Extract the (x, y) coordinate from the center of the cell holding the provided text.  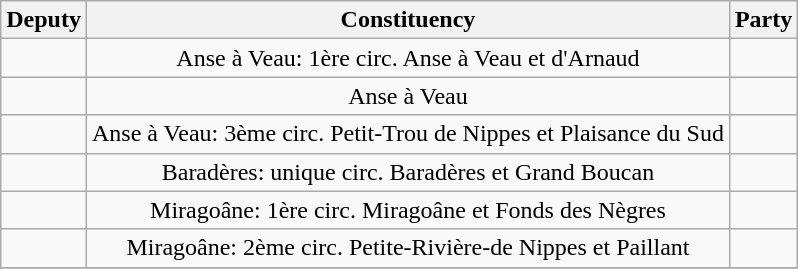
Anse à Veau: 1ère circ. Anse à Veau et d'Arnaud (408, 58)
Constituency (408, 20)
Anse à Veau (408, 96)
Baradères: unique circ. Baradères et Grand Boucan (408, 172)
Miragoâne: 2ème circ. Petite-Rivière-de Nippes et Paillant (408, 248)
Party (763, 20)
Miragoâne: 1ère circ. Miragoâne et Fonds des Nègres (408, 210)
Anse à Veau: 3ème circ. Petit-Trou de Nippes et Plaisance du Sud (408, 134)
Deputy (44, 20)
